Return (X, Y) of the center of cell containing provided text 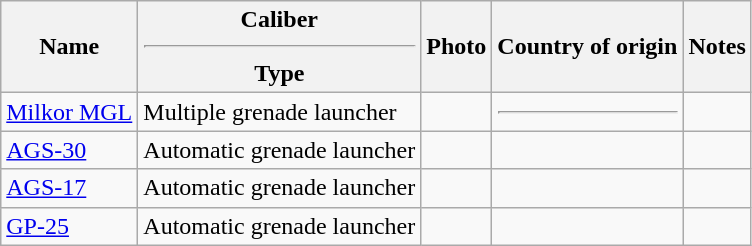
Photo (456, 47)
AGS-17 (70, 188)
Country of origin (588, 47)
Notes (717, 47)
AGS-30 (70, 150)
Multiple grenade launcher (280, 112)
Name (70, 47)
CaliberType (280, 47)
Milkor MGL (70, 112)
GP-25 (70, 226)
